Find where the given text appears and provide that cell's center as [X, Y] coordinate. 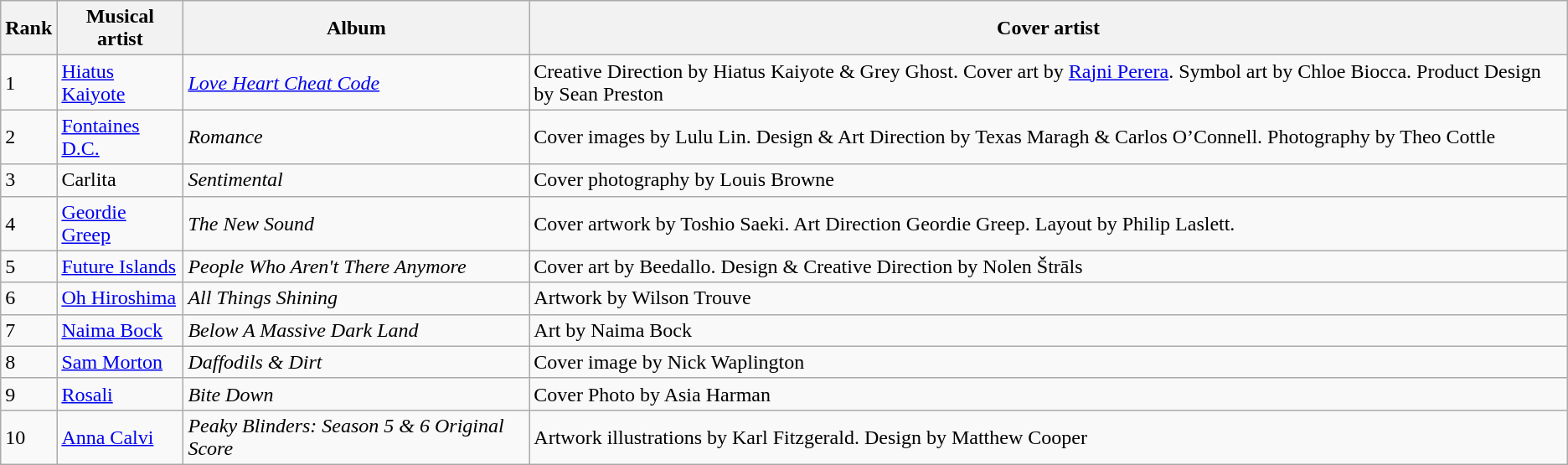
3 [28, 180]
The New Sound [357, 223]
Art by Naima Bock [1049, 330]
Anna Calvi [121, 437]
Sentimental [357, 180]
Peaky Blinders: Season 5 & 6 Original Score [357, 437]
Future Islands [121, 266]
Daffodils & Dirt [357, 362]
5 [28, 266]
Cover photography by Louis Browne [1049, 180]
Artwork by Wilson Trouve [1049, 298]
Geordie Greep [121, 223]
Hiatus Kaiyote [121, 82]
Album [357, 28]
Artwork illustrations by Karl Fitzgerald. Design by Matthew Cooper [1049, 437]
6 [28, 298]
10 [28, 437]
Musical artist [121, 28]
Carlita [121, 180]
8 [28, 362]
9 [28, 394]
Rosali [121, 394]
Fontaines D.C. [121, 137]
Cover images by Lulu Lin. Design & Art Direction by Texas Maragh & Carlos O’Connell. Photography by Theo Cottle [1049, 137]
Cover artist [1049, 28]
Naima Bock [121, 330]
People Who Aren't There Anymore [357, 266]
2 [28, 137]
Creative Direction by Hiatus Kaiyote & Grey Ghost. Cover art by Rajni Perera. Symbol art by Chloe Biocca. Product Design by Sean Preston [1049, 82]
All Things Shining [357, 298]
Cover Photo by Asia Harman [1049, 394]
4 [28, 223]
Bite Down [357, 394]
Rank [28, 28]
Sam Morton [121, 362]
Cover image by Nick Waplington [1049, 362]
Romance [357, 137]
1 [28, 82]
Cover art by Beedallo. Design & Creative Direction by Nolen Štrāls [1049, 266]
Cover artwork by Toshio Saeki. Art Direction Geordie Greep. Layout by Philip Laslett. [1049, 223]
7 [28, 330]
Love Heart Cheat Code [357, 82]
Below A Massive Dark Land [357, 330]
Oh Hiroshima [121, 298]
